Pinpoint the cell where the given text exists, returning its (X, Y) midpoint coordinate. 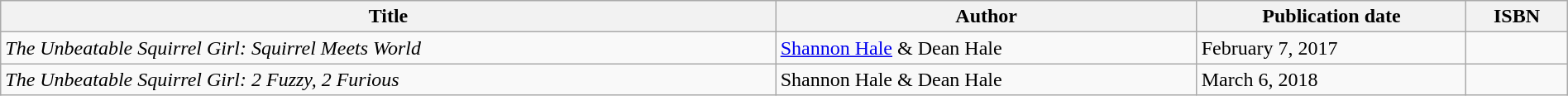
The Unbeatable Squirrel Girl: 2 Fuzzy, 2 Furious (389, 79)
February 7, 2017 (1331, 48)
March 6, 2018 (1331, 79)
Title (389, 17)
The Unbeatable Squirrel Girl: Squirrel Meets World (389, 48)
Author (986, 17)
Publication date (1331, 17)
ISBN (1517, 17)
